Determine the (X, Y) coordinate at the center of the cell enclosing the given text.  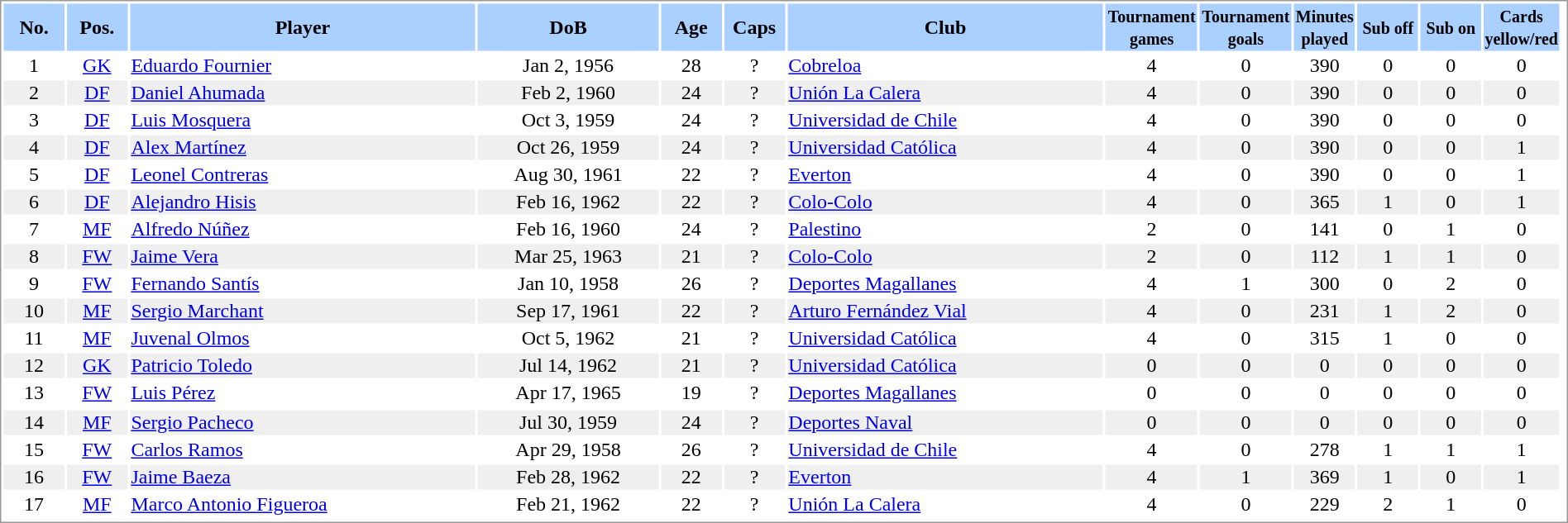
Oct 5, 1962 (568, 338)
231 (1325, 311)
7 (33, 229)
Apr 29, 1958 (568, 450)
Sub on (1451, 26)
Leonel Contreras (303, 174)
Alejandro Hisis (303, 202)
Player (303, 26)
5 (33, 174)
Eduardo Fournier (303, 65)
Alfredo Núñez (303, 229)
Juvenal Olmos (303, 338)
141 (1325, 229)
11 (33, 338)
Apr 17, 1965 (568, 392)
Jan 2, 1956 (568, 65)
Arturo Fernández Vial (945, 311)
Club (945, 26)
No. (33, 26)
14 (33, 422)
Deportes Naval (945, 422)
DoB (568, 26)
Palestino (945, 229)
Age (691, 26)
Feb 28, 1962 (568, 477)
Jul 14, 1962 (568, 366)
315 (1325, 338)
Sergio Pacheco (303, 422)
Oct 26, 1959 (568, 148)
Mar 25, 1963 (568, 257)
278 (1325, 450)
Cardsyellow/red (1522, 26)
12 (33, 366)
Tournamentgames (1151, 26)
Sep 17, 1961 (568, 311)
9 (33, 283)
Sub off (1388, 26)
Feb 16, 1962 (568, 202)
Cobreloa (945, 65)
Jaime Baeza (303, 477)
112 (1325, 257)
6 (33, 202)
369 (1325, 477)
365 (1325, 202)
Marco Antonio Figueroa (303, 505)
Tournamentgoals (1245, 26)
8 (33, 257)
Patricio Toledo (303, 366)
Luis Mosquera (303, 120)
Minutesplayed (1325, 26)
Feb 16, 1960 (568, 229)
Pos. (98, 26)
Feb 2, 1960 (568, 93)
Feb 21, 1962 (568, 505)
3 (33, 120)
13 (33, 392)
Luis Pérez (303, 392)
Jul 30, 1959 (568, 422)
10 (33, 311)
Oct 3, 1959 (568, 120)
Daniel Ahumada (303, 93)
Alex Martínez (303, 148)
Aug 30, 1961 (568, 174)
28 (691, 65)
Caps (754, 26)
Jaime Vera (303, 257)
17 (33, 505)
15 (33, 450)
Fernando Santís (303, 283)
229 (1325, 505)
Carlos Ramos (303, 450)
16 (33, 477)
300 (1325, 283)
Jan 10, 1958 (568, 283)
19 (691, 392)
Sergio Marchant (303, 311)
